Search for the cell housing the specified text and yield its (x, y) center coordinate. 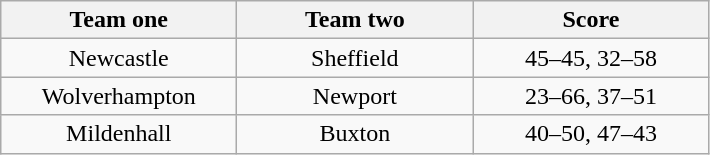
Newport (355, 96)
Buxton (355, 134)
45–45, 32–58 (591, 58)
23–66, 37–51 (591, 96)
Mildenhall (119, 134)
Newcastle (119, 58)
Sheffield (355, 58)
Team two (355, 20)
Wolverhampton (119, 96)
Score (591, 20)
Team one (119, 20)
40–50, 47–43 (591, 134)
